Return the (x, y) coordinate for the center point of the cell that contains the specified text.  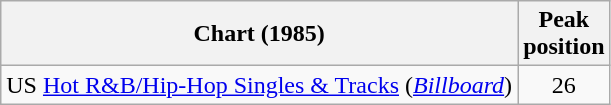
US Hot R&B/Hip-Hop Singles & Tracks (Billboard) (260, 85)
Chart (1985) (260, 34)
Peakposition (564, 34)
26 (564, 85)
